Locate the cell with the specified text and output its (X, Y) center coordinate. 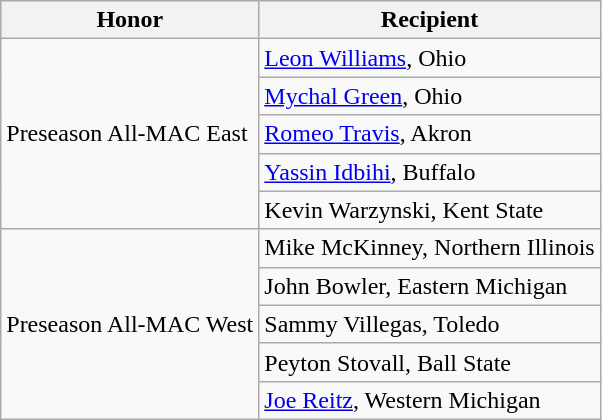
Yassin Idbihi, Buffalo (430, 172)
Romeo Travis, Akron (430, 134)
Kevin Warzynski, Kent State (430, 210)
Joe Reitz, Western Michigan (430, 400)
Preseason All-MAC East (130, 134)
Mychal Green, Ohio (430, 96)
John Bowler, Eastern Michigan (430, 286)
Honor (130, 20)
Sammy Villegas, Toledo (430, 324)
Leon Williams, Ohio (430, 58)
Recipient (430, 20)
Mike McKinney, Northern Illinois (430, 248)
Peyton Stovall, Ball State (430, 362)
Preseason All-MAC West (130, 324)
